Output the [X, Y] coordinate of the center of the cell containing the given text.  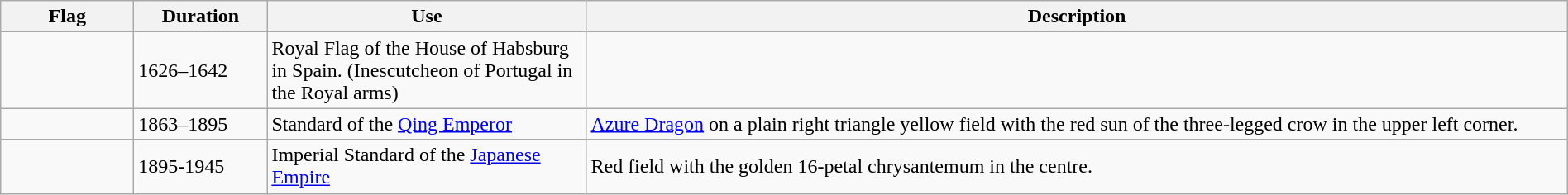
Royal Flag of the House of Habsburg in Spain. (Inescutcheon of Portugal in the Royal arms) [427, 70]
1626–1642 [200, 70]
Standard of the Qing Emperor [427, 124]
Use [427, 17]
Imperial Standard of the Japanese Empire [427, 167]
Duration [200, 17]
Red field with the golden 16-petal chrysantemum in the centre. [1077, 167]
Description [1077, 17]
Azure Dragon on a plain right triangle yellow field with the red sun of the three-legged crow in the upper left corner. [1077, 124]
1863–1895 [200, 124]
Flag [68, 17]
1895-1945 [200, 167]
